Capture the cell that displays the provided text and extract its (x, y) central coordinate. 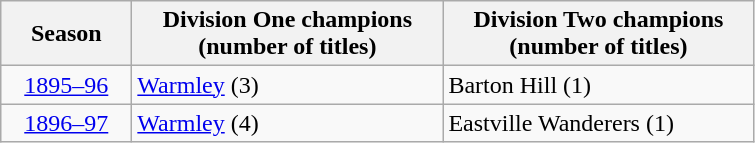
Division One champions (number of titles) (288, 34)
Division Two champions (number of titles) (598, 34)
Season (66, 34)
1895–96 (66, 85)
Barton Hill (1) (598, 85)
1896–97 (66, 123)
Eastville Wanderers (1) (598, 123)
Warmley (4) (288, 123)
Warmley (3) (288, 85)
